Output the [X, Y] coordinate of the center of the cell containing the given text.  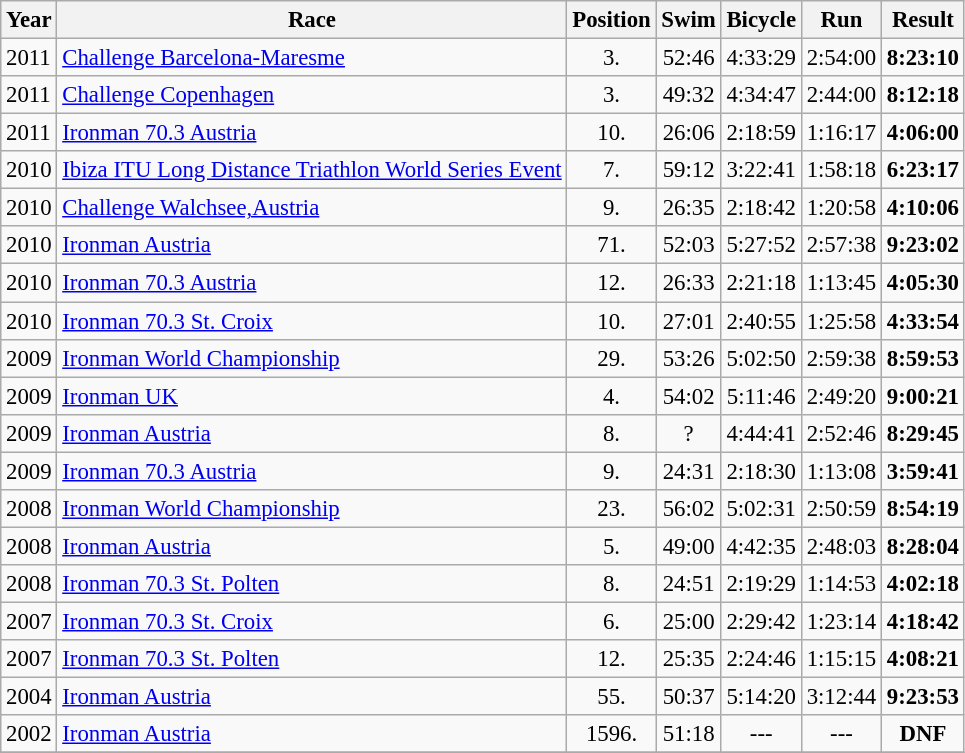
2:57:38 [841, 245]
1:25:58 [841, 321]
9:23:02 [924, 245]
27:01 [688, 321]
24:31 [688, 471]
8:12:18 [924, 95]
53:26 [688, 358]
4:10:06 [924, 208]
1:58:18 [841, 170]
49:32 [688, 95]
26:06 [688, 133]
Bicycle [761, 20]
Year [29, 20]
52:46 [688, 58]
DNF [924, 734]
2:19:29 [761, 584]
8:29:45 [924, 433]
4:02:18 [924, 584]
26:35 [688, 208]
25:35 [688, 659]
1:20:58 [841, 208]
8:59:53 [924, 358]
23. [612, 509]
1:13:45 [841, 283]
Position [612, 20]
1:14:53 [841, 584]
4:34:47 [761, 95]
2:54:00 [841, 58]
49:00 [688, 546]
? [688, 433]
2004 [29, 697]
3:59:41 [924, 471]
4:33:54 [924, 321]
1:13:08 [841, 471]
3:12:44 [841, 697]
26:33 [688, 283]
29. [612, 358]
2:21:18 [761, 283]
9:23:53 [924, 697]
50:37 [688, 697]
9:00:21 [924, 396]
2:44:00 [841, 95]
51:18 [688, 734]
6:23:17 [924, 170]
5:11:46 [761, 396]
5:02:50 [761, 358]
71. [612, 245]
6. [612, 621]
Run [841, 20]
54:02 [688, 396]
8:28:04 [924, 546]
4:06:00 [924, 133]
59:12 [688, 170]
2:18:42 [761, 208]
4:18:42 [924, 621]
1596. [612, 734]
4:44:41 [761, 433]
5:02:31 [761, 509]
4:08:21 [924, 659]
25:00 [688, 621]
Ibiza ITU Long Distance Triathlon World Series Event [312, 170]
2:18:30 [761, 471]
2:48:03 [841, 546]
1:15:15 [841, 659]
4:05:30 [924, 283]
4:42:35 [761, 546]
5. [612, 546]
8:54:19 [924, 509]
5:14:20 [761, 697]
3:22:41 [761, 170]
55. [612, 697]
2:49:20 [841, 396]
24:51 [688, 584]
2002 [29, 734]
Challenge Walchsee,Austria [312, 208]
2:24:46 [761, 659]
7. [612, 170]
4:33:29 [761, 58]
2:18:59 [761, 133]
2:50:59 [841, 509]
Challenge Copenhagen [312, 95]
Result [924, 20]
Swim [688, 20]
2:40:55 [761, 321]
2:59:38 [841, 358]
4. [612, 396]
2:52:46 [841, 433]
Ironman UK [312, 396]
2:29:42 [761, 621]
8:23:10 [924, 58]
Challenge Barcelona-Maresme [312, 58]
Race [312, 20]
1:23:14 [841, 621]
5:27:52 [761, 245]
52:03 [688, 245]
56:02 [688, 509]
1:16:17 [841, 133]
